Determine the [x, y] coordinate at the center of the cell enclosing the given text.  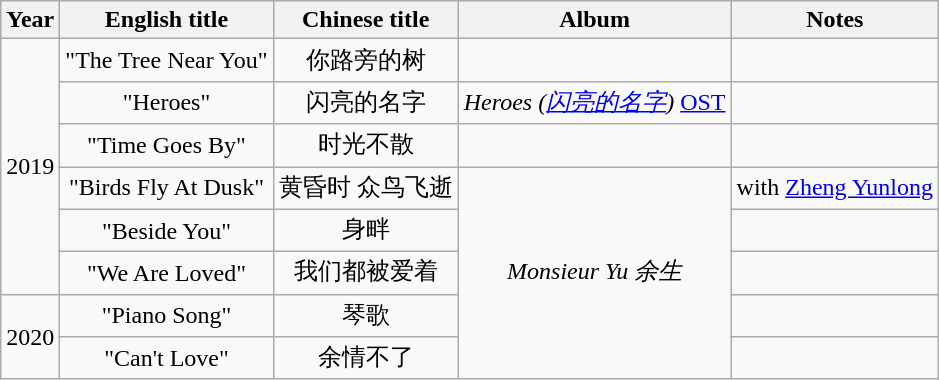
你路旁的树 [366, 60]
琴歌 [366, 316]
Heroes (闪亮的名字) OST [594, 102]
余情不了 [366, 358]
Year [30, 20]
2020 [30, 336]
with Zheng Yunlong [835, 188]
"The Tree Near You" [166, 60]
黄昏时 众鸟飞逝 [366, 188]
Monsieur Yu 余生 [594, 272]
"Beside You" [166, 230]
Album [594, 20]
"Birds Fly At Dusk" [166, 188]
"Time Goes By" [166, 146]
"We Are Loved" [166, 274]
闪亮的名字 [366, 102]
Notes [835, 20]
Chinese title [366, 20]
2019 [30, 166]
"Heroes" [166, 102]
我们都被爱着 [366, 274]
"Piano Song" [166, 316]
时光不散 [366, 146]
身畔 [366, 230]
English title [166, 20]
"Can't Love" [166, 358]
